Capture the cell that displays the provided text and extract its (X, Y) central coordinate. 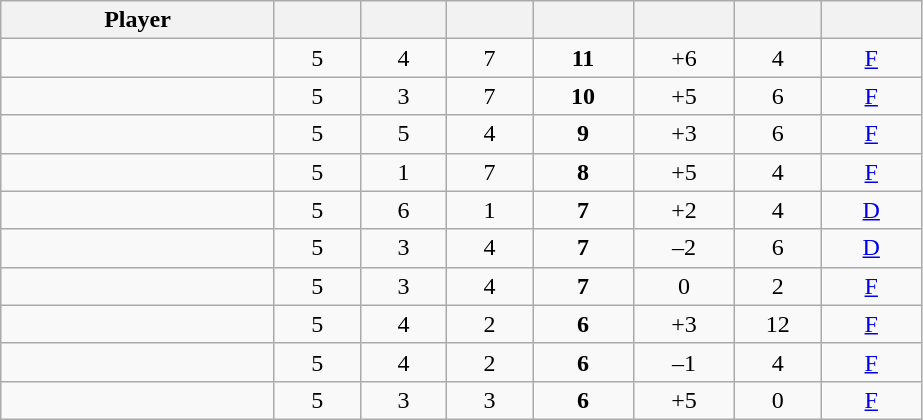
10 (582, 96)
–1 (684, 362)
9 (582, 134)
+6 (684, 58)
11 (582, 58)
–2 (684, 248)
+2 (684, 210)
8 (582, 172)
Player (138, 20)
12 (778, 324)
